Locate the cell with the specified text and output its (X, Y) center coordinate. 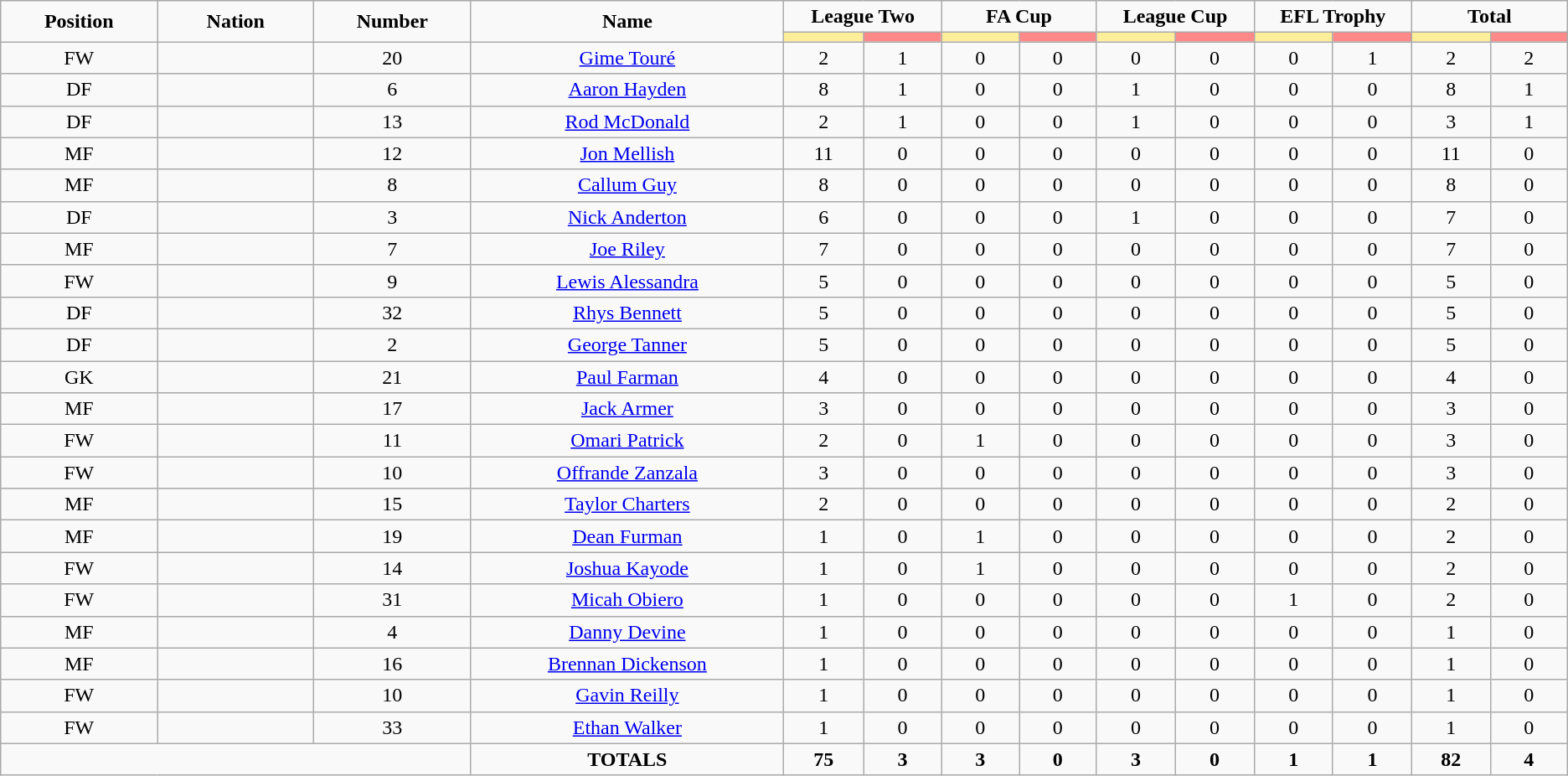
Gavin Reilly (627, 696)
EFL Trophy (1333, 17)
Offrande Zanzala (627, 473)
20 (392, 58)
32 (392, 313)
82 (1451, 759)
15 (392, 504)
21 (392, 376)
13 (392, 122)
Rod McDonald (627, 122)
Name (627, 22)
GK (79, 376)
Danny Devine (627, 632)
Nick Anderton (627, 217)
Paul Farman (627, 376)
Omari Patrick (627, 441)
Nation (236, 22)
Number (392, 22)
Position (79, 22)
31 (392, 600)
League Cup (1175, 17)
Taylor Charters (627, 504)
12 (392, 153)
Aaron Hayden (627, 90)
Jack Armer (627, 409)
League Two (863, 17)
FA Cup (1019, 17)
33 (392, 727)
16 (392, 664)
Gime Touré (627, 58)
Dean Furman (627, 536)
TOTALS (627, 759)
Total (1489, 17)
19 (392, 536)
George Tanner (627, 344)
17 (392, 409)
Callum Guy (627, 185)
Jon Mellish (627, 153)
75 (824, 759)
Lewis Alessandra (627, 281)
Micah Obiero (627, 600)
Joshua Kayode (627, 568)
Ethan Walker (627, 727)
Brennan Dickenson (627, 664)
14 (392, 568)
9 (392, 281)
Joe Riley (627, 249)
Rhys Bennett (627, 313)
